Pinpoint the cell where the given text exists, returning its [x, y] midpoint coordinate. 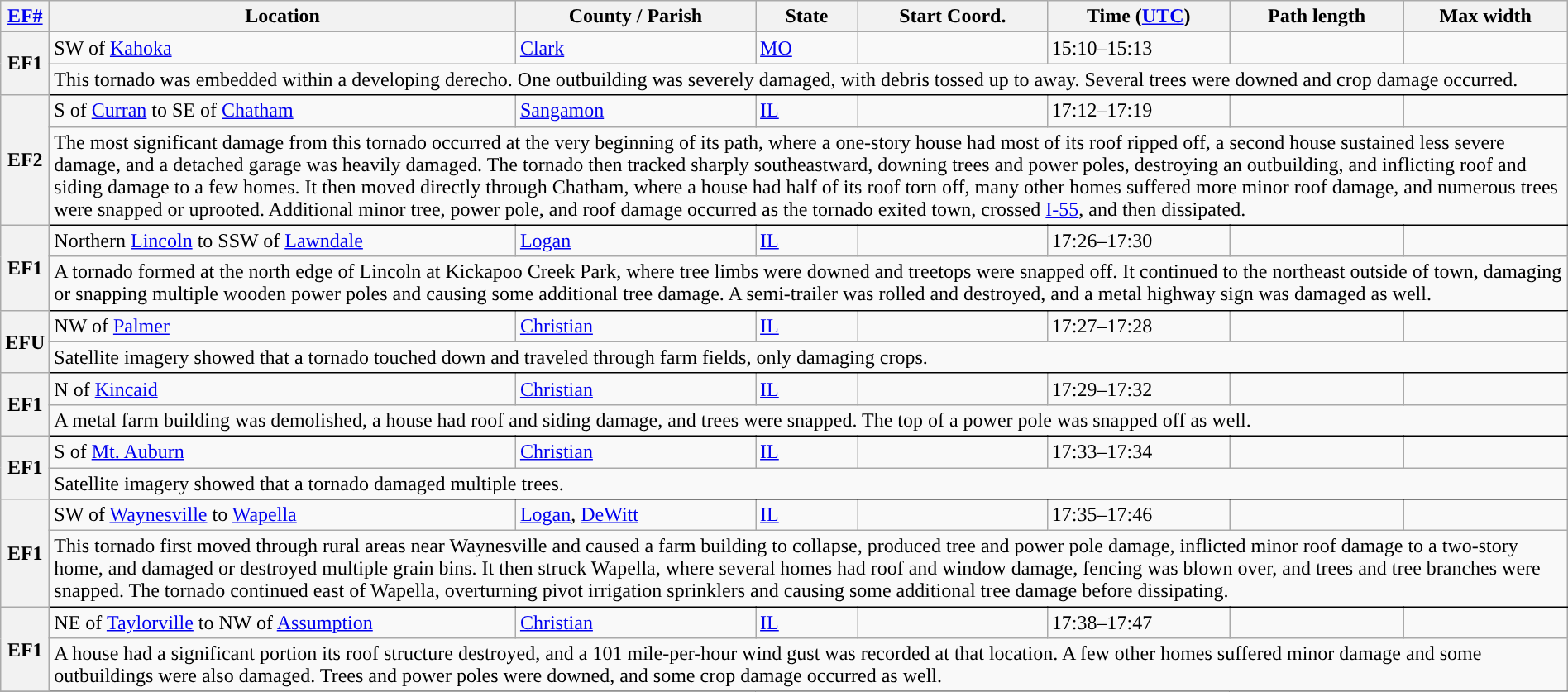
NE of Taylorville to NW of Assumption [283, 623]
NW of Palmer [283, 326]
Satellite imagery showed that a tornado touched down and traveled through farm fields, only damaging crops. [809, 357]
Sangamon [635, 111]
17:29–17:32 [1138, 389]
MO [807, 48]
County / Parish [635, 17]
Time (UTC) [1138, 17]
Max width [1485, 17]
17:26–17:30 [1138, 241]
Logan, DeWitt [635, 515]
17:27–17:28 [1138, 326]
Northern Lincoln to SSW of Lawndale [283, 241]
15:10–15:13 [1138, 48]
17:33–17:34 [1138, 451]
SW of Kahoka [283, 48]
Satellite imagery showed that a tornado damaged multiple trees. [809, 484]
Start Coord. [953, 17]
17:35–17:46 [1138, 515]
17:38–17:47 [1138, 623]
Clark [635, 48]
17:12–17:19 [1138, 111]
EFU [25, 341]
EF2 [25, 160]
S of Curran to SE of Chatham [283, 111]
Logan [635, 241]
N of Kincaid [283, 389]
SW of Waynesville to Wapella [283, 515]
Location [283, 17]
EF# [25, 17]
State [807, 17]
Path length [1317, 17]
A metal farm building was demolished, a house had roof and siding damage, and trees were snapped. The top of a power pole was snapped off as well. [809, 420]
S of Mt. Auburn [283, 451]
